Return [x, y] of the center of cell containing provided text 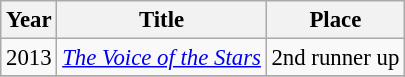
2013 [29, 58]
Place [335, 20]
Year [29, 20]
Title [162, 20]
2nd runner up [335, 58]
The Voice of the Stars [162, 58]
